Identify which cell holds the provided text, then report its (x, y) central coordinate. 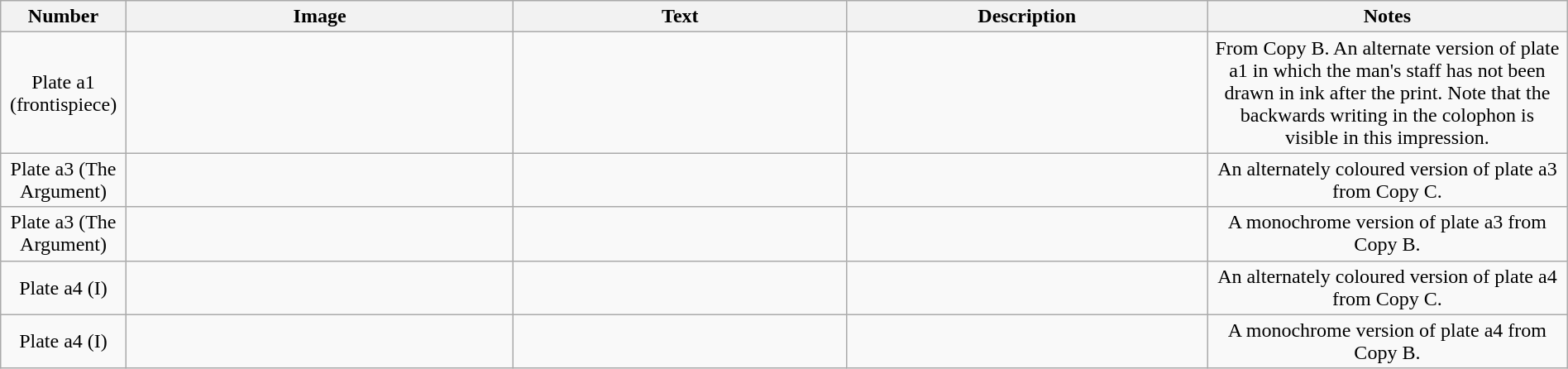
A monochrome version of plate a4 from Copy B. (1388, 341)
Number (64, 17)
Description (1027, 17)
Notes (1388, 17)
Image (319, 17)
A monochrome version of plate a3 from Copy B. (1388, 233)
Text (680, 17)
Plate a1 (frontispiece) (64, 93)
An alternately coloured version of plate a3 from Copy C. (1388, 180)
An alternately coloured version of plate a4 from Copy C. (1388, 288)
